Pinpoint the cell where the given text exists, returning its [x, y] midpoint coordinate. 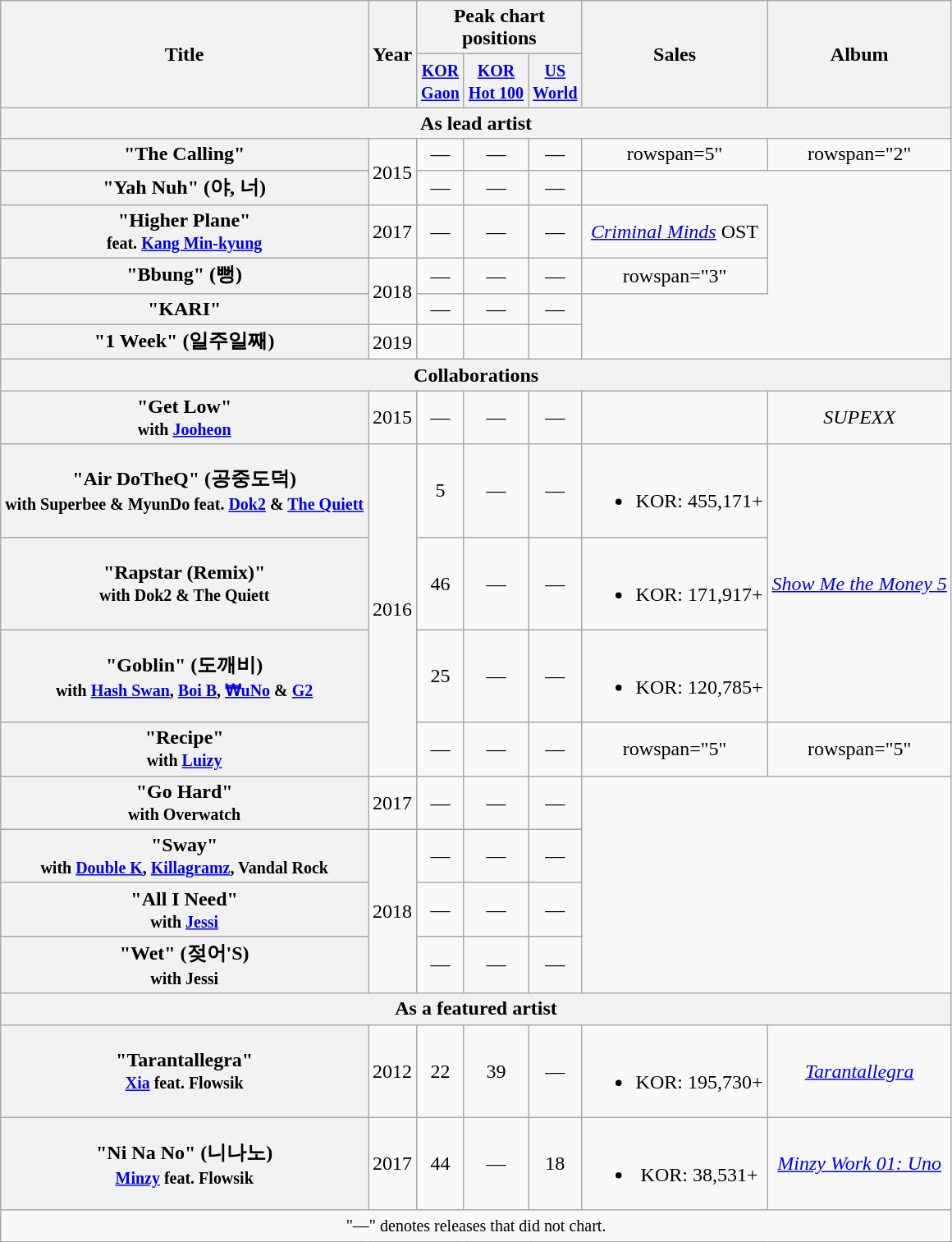
KORGaon [441, 80]
"The Calling" [185, 154]
rowspan="2" [859, 154]
22 [441, 1070]
rowspan=5" [675, 154]
Year [392, 54]
Criminal Minds OST [675, 231]
KOR: 455,171+ [675, 491]
5 [441, 491]
2012 [392, 1070]
"—" denotes releases that did not chart. [476, 1226]
"Higher Plane" feat. Kang Min-kyung [185, 231]
"Yah Nuh" (야, 너) [185, 187]
Show Me the Money 5 [859, 583]
"Bbung" (뻥) [185, 276]
18 [556, 1164]
25 [441, 676]
KOR: 120,785+ [675, 676]
"1 Week" (일주일째) [185, 341]
2019 [392, 341]
"All I Need" with Jessi [185, 910]
KORHot 100 [496, 80]
"Recipe" with Luizy [185, 749]
"Tarantallegra"Xia feat. Flowsik [185, 1070]
Album [859, 54]
USWorld [556, 80]
KOR: 171,917+ [675, 583]
"Ni Na No" (니나노)Minzy feat. Flowsik [185, 1164]
"Rapstar (Remix)" with Dok2 & The Quiett [185, 583]
Peak chart positions [499, 28]
46 [441, 583]
KOR: 38,531+ [675, 1164]
KOR: 195,730+ [675, 1070]
Collaborations [476, 375]
"Get Low" with Jooheon [185, 417]
"Goblin" (도깨비) with Hash Swan, Boi B, ₩uNo & G2 [185, 676]
"Air DoTheQ" (공중도덕) with Superbee & MyunDo feat. Dok2 & The Quiett [185, 491]
"KARI" [185, 309]
SUPEXX [859, 417]
2016 [392, 610]
Minzy Work 01: Uno [859, 1164]
39 [496, 1070]
As lead artist [476, 123]
As a featured artist [476, 1009]
rowspan="3" [675, 276]
44 [441, 1164]
"Go Hard" with Overwatch [185, 803]
Tarantallegra [859, 1070]
Title [185, 54]
Sales [675, 54]
"Sway" with Double K, Killagramz, Vandal Rock [185, 855]
"Wet" (젖어'S) with Jessi [185, 965]
